From the cell containing the given text, extract its center point as [x, y] coordinate. 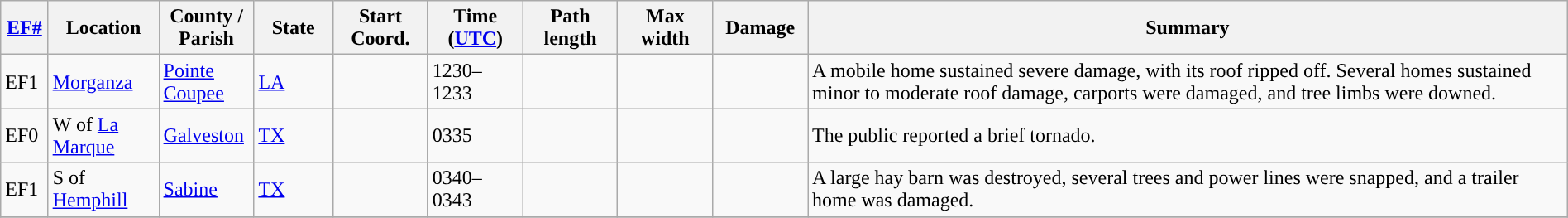
Start Coord. [380, 28]
1230–1233 [475, 81]
The public reported a brief tornado. [1188, 136]
Path length [571, 28]
County / Parish [207, 28]
Time (UTC) [475, 28]
EF0 [25, 136]
W of La Marque [103, 136]
EF# [25, 28]
State [294, 28]
Summary [1188, 28]
Sabine [207, 189]
Max width [665, 28]
Morganza [103, 81]
LA [294, 81]
Damage [761, 28]
Pointe Coupee [207, 81]
0340–0343 [475, 189]
S of Hemphill [103, 189]
Galveston [207, 136]
A large hay barn was destroyed, several trees and power lines were snapped, and a trailer home was damaged. [1188, 189]
0335 [475, 136]
Location [103, 28]
